Return the (X, Y) coordinate for the center point of the cell that contains the specified text.  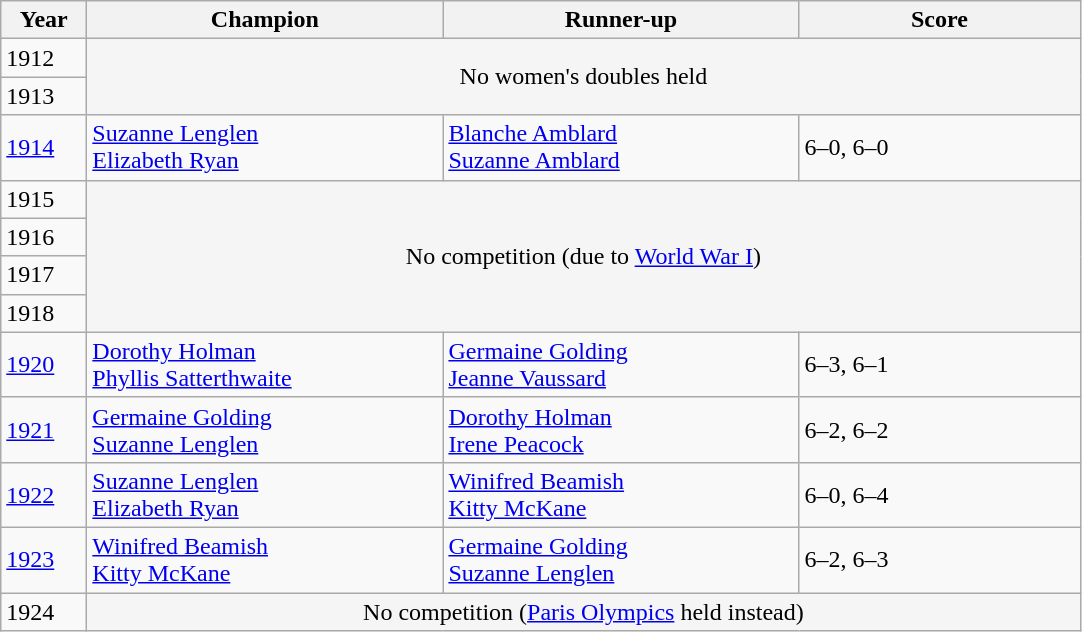
6–3, 6–1 (940, 364)
Germaine Golding Jeanne Vaussard (621, 364)
1916 (44, 237)
No women's doubles held (584, 77)
No competition (due to World War I) (584, 256)
1924 (44, 611)
1921 (44, 430)
Champion (265, 20)
1923 (44, 560)
1915 (44, 199)
Dorothy Holman Phyllis Satterthwaite (265, 364)
6–0, 6–4 (940, 494)
1920 (44, 364)
Year (44, 20)
1922 (44, 494)
1917 (44, 275)
1914 (44, 148)
6–2, 6–3 (940, 560)
Dorothy Holman Irene Peacock (621, 430)
Blanche Amblard Suzanne Amblard (621, 148)
6–0, 6–0 (940, 148)
1912 (44, 58)
6–2, 6–2 (940, 430)
Score (940, 20)
Runner-up (621, 20)
1913 (44, 96)
No competition (Paris Olympics held instead) (584, 611)
1918 (44, 313)
